Determine the (x, y) coordinate at the center of the cell enclosing the given text.  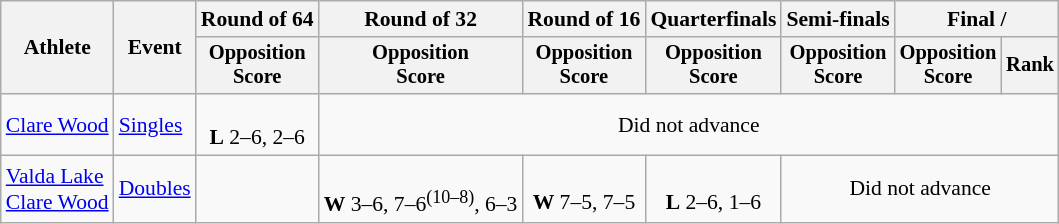
L 2–6, 1–6 (713, 190)
Final / (977, 19)
Valda LakeClare Wood (58, 190)
Clare Wood (58, 124)
W 7–5, 7–5 (584, 190)
Quarterfinals (713, 19)
Semi-finals (838, 19)
Rank (1030, 66)
Round of 16 (584, 19)
Round of 64 (258, 19)
Event (155, 48)
W 3–6, 7–6(10–8), 6–3 (421, 190)
Singles (155, 124)
Round of 32 (421, 19)
Doubles (155, 190)
Athlete (58, 48)
L 2–6, 2–6 (258, 124)
